Provide the (X, Y) coordinate of the cell's center where the given text is located.  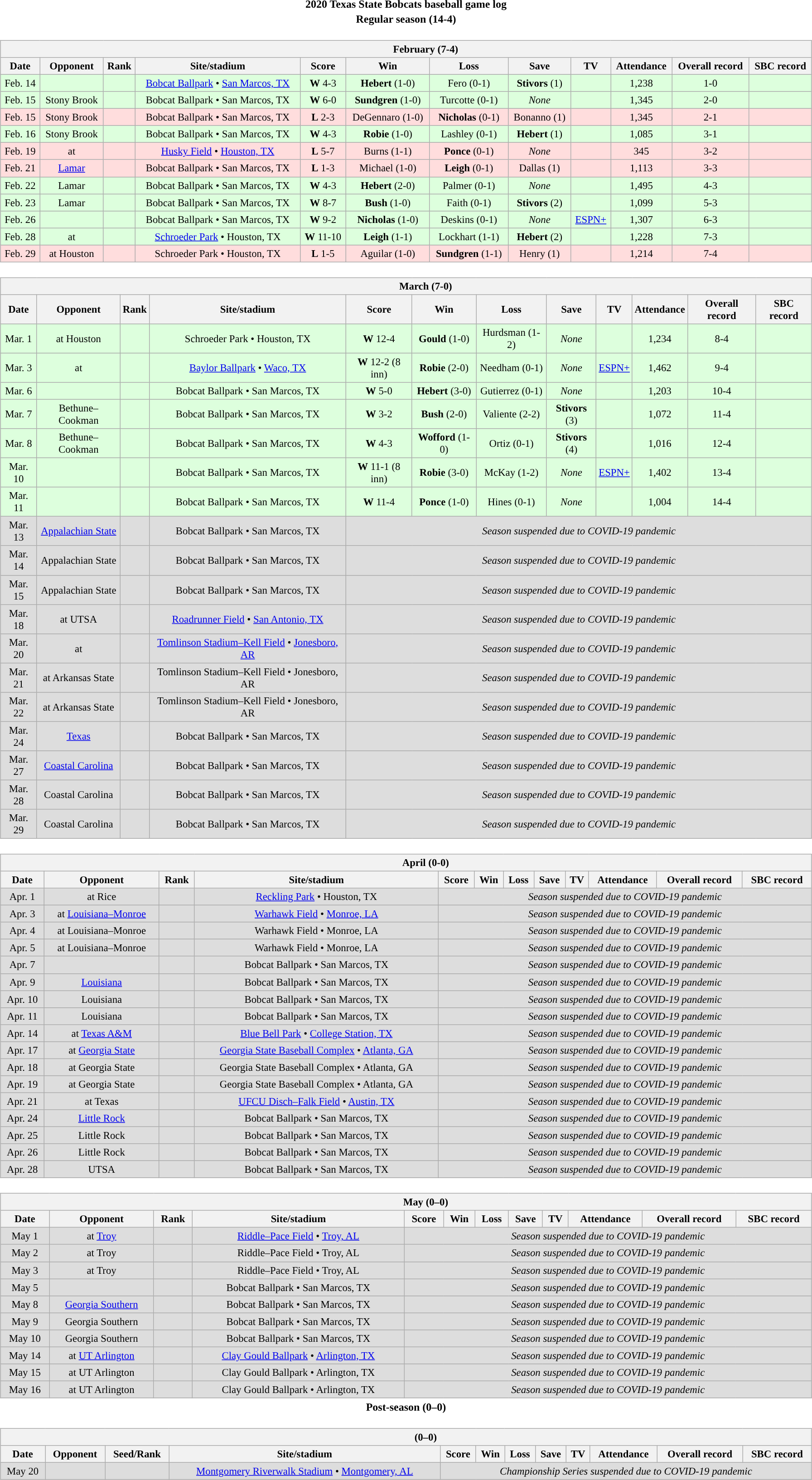
Leigh (1-1) (388, 237)
Leigh (0-1) (469, 168)
Michael (1-0) (388, 168)
Bush (2-0) (444, 414)
Nicholas (1-0) (388, 219)
6-3 (710, 219)
9-4 (721, 368)
Mar. 24 (19, 736)
Ortiz (0-1) (511, 443)
L 1-5 (323, 253)
Mar. 28 (19, 795)
May 16 (25, 1389)
May 3 (25, 1270)
W 11-4 (379, 502)
Needham (0-1) (511, 368)
Hebert (2-0) (388, 185)
2-0 (710, 100)
Roadrunner Field • San Antonio, TX (247, 619)
Mar. 29 (19, 824)
Fero (0-1) (469, 83)
Mar. 21 (19, 678)
3-1 (710, 134)
Mar. 8 (19, 443)
May (0–0) (406, 1202)
345 (642, 151)
Montgomery Riverwalk Stadium • Montgomery, AL (304, 1471)
Turcotte (0-1) (469, 100)
Hebert (3-0) (444, 391)
Gutierrez (0-1) (511, 391)
Ponce (0-1) (469, 151)
Gould (1-0) (444, 339)
Apr. 10 (23, 999)
at UTSA (78, 619)
May 9 (25, 1321)
3-3 (710, 168)
Apr. 21 (23, 1101)
Blue Bell Park • College Station, TX (316, 1033)
May 15 (25, 1373)
Mar. 7 (19, 414)
Apr. 3 (23, 914)
Feb. 19 (20, 151)
Apr. 7 (23, 965)
Hurdsman (1-2) (511, 339)
DeGennaro (1-0) (388, 117)
Apr. 28 (23, 1170)
1,203 (660, 391)
W 3-2 (379, 414)
1,402 (660, 473)
1,234 (660, 339)
12-4 (721, 443)
Feb. 28 (20, 237)
Apr. 11 (23, 1016)
1,004 (660, 502)
May 14 (25, 1355)
Bush (1-0) (388, 203)
Mar. 6 (19, 391)
May 5 (25, 1287)
May 1 (25, 1236)
Mar. 10 (19, 473)
Apr. 19 (23, 1084)
Mar. 27 (19, 766)
7-4 (710, 253)
Apr. 25 (23, 1135)
Feb. 26 (20, 219)
at Texas (101, 1101)
1-0 (710, 83)
Texas (78, 736)
Hebert (1-0) (388, 83)
Seed/Rank (137, 1454)
Baylor Ballpark • Waco, TX (247, 368)
8-4 (721, 339)
Apr. 14 (23, 1033)
May 2 (25, 1253)
Apr. 26 (23, 1152)
Mar. 15 (19, 590)
Apr. 1 (23, 897)
1,113 (642, 168)
McKay (1-2) (511, 473)
W 12-4 (379, 339)
Apr. 24 (23, 1118)
W 11-1 (8 inn) (379, 473)
Hebert (1) (539, 134)
Stivors (3) (571, 414)
Apr. 5 (23, 948)
Stivors (2) (539, 203)
2-1 (710, 117)
Palmer (0-1) (469, 185)
Mar. 13 (19, 531)
1,462 (660, 368)
Stivors (1) (539, 83)
Lashley (0-1) (469, 134)
Mar. 20 (19, 648)
1,214 (642, 253)
1,307 (642, 219)
Feb. 16 (20, 134)
13-4 (721, 473)
1,495 (642, 185)
(0–0) (406, 1437)
3-2 (710, 151)
at Rice (101, 897)
May 20 (23, 1471)
L 5-7 (323, 151)
W 8-7 (323, 203)
Feb. 29 (20, 253)
Sundgren (1-0) (388, 100)
Hines (0-1) (511, 502)
Apr. 17 (23, 1050)
5-3 (710, 203)
May 8 (25, 1304)
February (7-4) (406, 49)
Mar. 22 (19, 707)
Feb. 23 (20, 203)
1,085 (642, 134)
Lockhart (1-1) (469, 237)
14-4 (721, 502)
Apr. 9 (23, 982)
4-3 (710, 185)
Robie (1-0) (388, 134)
W 11-10 (323, 237)
L 1-3 (323, 168)
Valiente (2-2) (511, 414)
Ponce (1-0) (444, 502)
7-3 (710, 237)
W 6-0 (323, 100)
Stivors (4) (571, 443)
L 2-3 (323, 117)
1,016 (660, 443)
Championship Series suspended due to COVID-19 pandemic (626, 1471)
Robie (2-0) (444, 368)
Hebert (2) (539, 237)
at Texas A&M (101, 1033)
Nicholas (0-1) (469, 117)
Mar. 18 (19, 619)
Mar. 14 (19, 560)
Deskins (0-1) (469, 219)
March (7-0) (406, 286)
Bonanno (1) (539, 117)
Henry (1) (539, 253)
Apr. 4 (23, 931)
10-4 (721, 391)
UFCU Disch–Falk Field • Austin, TX (316, 1101)
Mar. 11 (19, 502)
1,238 (642, 83)
Aguilar (1-0) (388, 253)
W 12-2 (8 inn) (379, 368)
Sundgren (1-1) (469, 253)
Feb. 22 (20, 185)
Reckling Park • Houston, TX (316, 897)
Mar. 1 (19, 339)
Feb. 14 (20, 83)
W 5-0 (379, 391)
Burns (1-1) (388, 151)
Robie (3-0) (444, 473)
April (0-0) (406, 863)
11-4 (721, 414)
1,072 (660, 414)
Husky Field • Houston, TX (218, 151)
May 10 (25, 1338)
Faith (0-1) (469, 203)
1,228 (642, 237)
1,099 (642, 203)
UTSA (101, 1170)
Wofford (1-0) (444, 443)
Feb. 21 (20, 168)
Dallas (1) (539, 168)
Mar. 3 (19, 368)
W 9-2 (323, 219)
Apr. 18 (23, 1067)
